Extract the (X, Y) coordinate from the center of the cell holding the provided text.  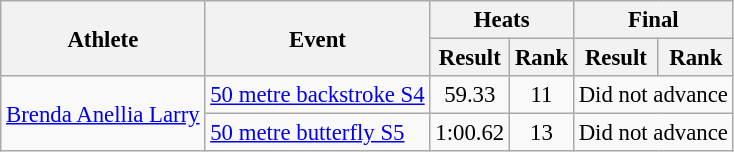
1:00.62 (470, 133)
Brenda Anellia Larry (103, 114)
11 (542, 95)
13 (542, 133)
50 metre backstroke S4 (318, 95)
59.33 (470, 95)
Heats (502, 20)
Event (318, 38)
Athlete (103, 38)
50 metre butterfly S5 (318, 133)
Final (653, 20)
